Identify which cell holds the provided text, then report its [X, Y] central coordinate. 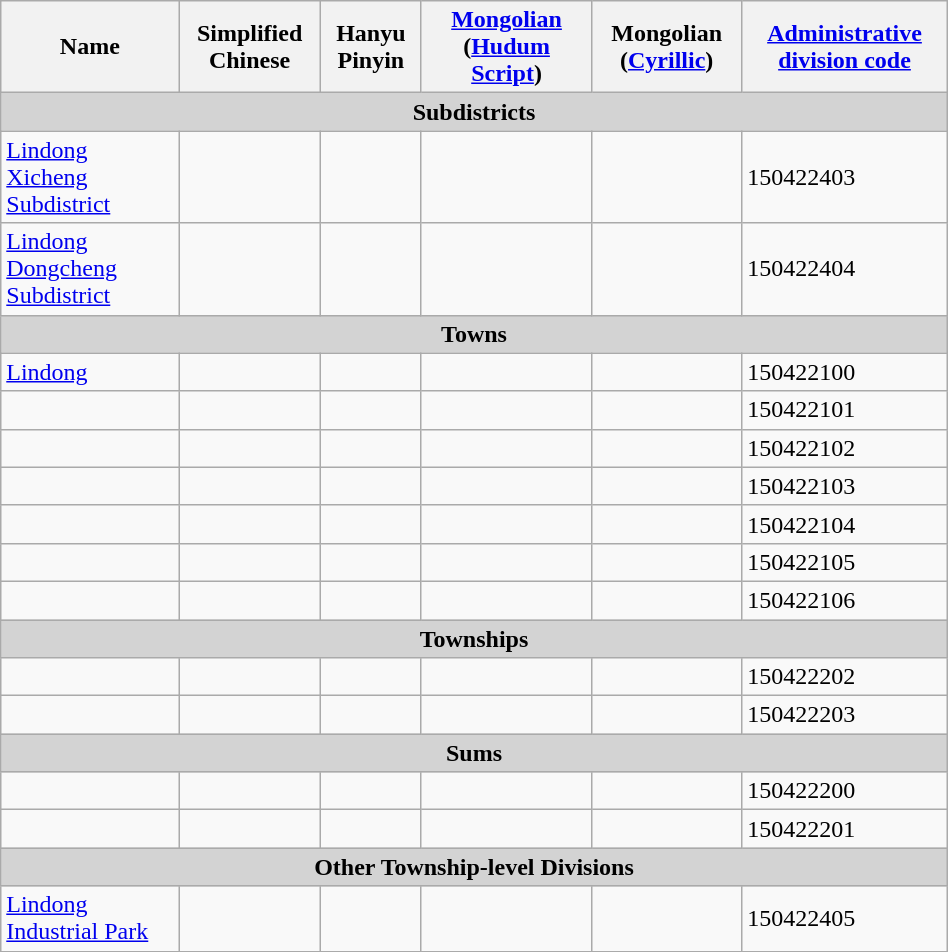
Townships [474, 639]
150422105 [844, 562]
Mongolian (Cyrillic) [667, 47]
150422104 [844, 524]
150422202 [844, 677]
Sums [474, 753]
150422200 [844, 791]
150422405 [844, 918]
Hanyu Pinyin [370, 47]
150422404 [844, 269]
150422102 [844, 448]
Mongolian (Hudum Script) [506, 47]
Lindong Industrial Park [90, 918]
150422101 [844, 410]
150422403 [844, 177]
Subdistricts [474, 112]
150422201 [844, 829]
Simplified Chinese [250, 47]
150422203 [844, 715]
Lindong Xicheng Subdistrict [90, 177]
Towns [474, 334]
Name [90, 47]
Other Township-level Divisions [474, 867]
Lindong Dongcheng Subdistrict [90, 269]
150422100 [844, 372]
150422106 [844, 600]
Lindong [90, 372]
150422103 [844, 486]
Administrative division code [844, 47]
